Search for the cell housing the specified text and yield its [x, y] center coordinate. 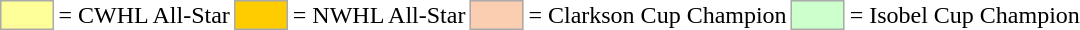
= NWHL All-Star [379, 15]
= Clarkson Cup Champion [658, 15]
= CWHL All-Star [144, 15]
